Locate the cell with the specified text and output its [X, Y] center coordinate. 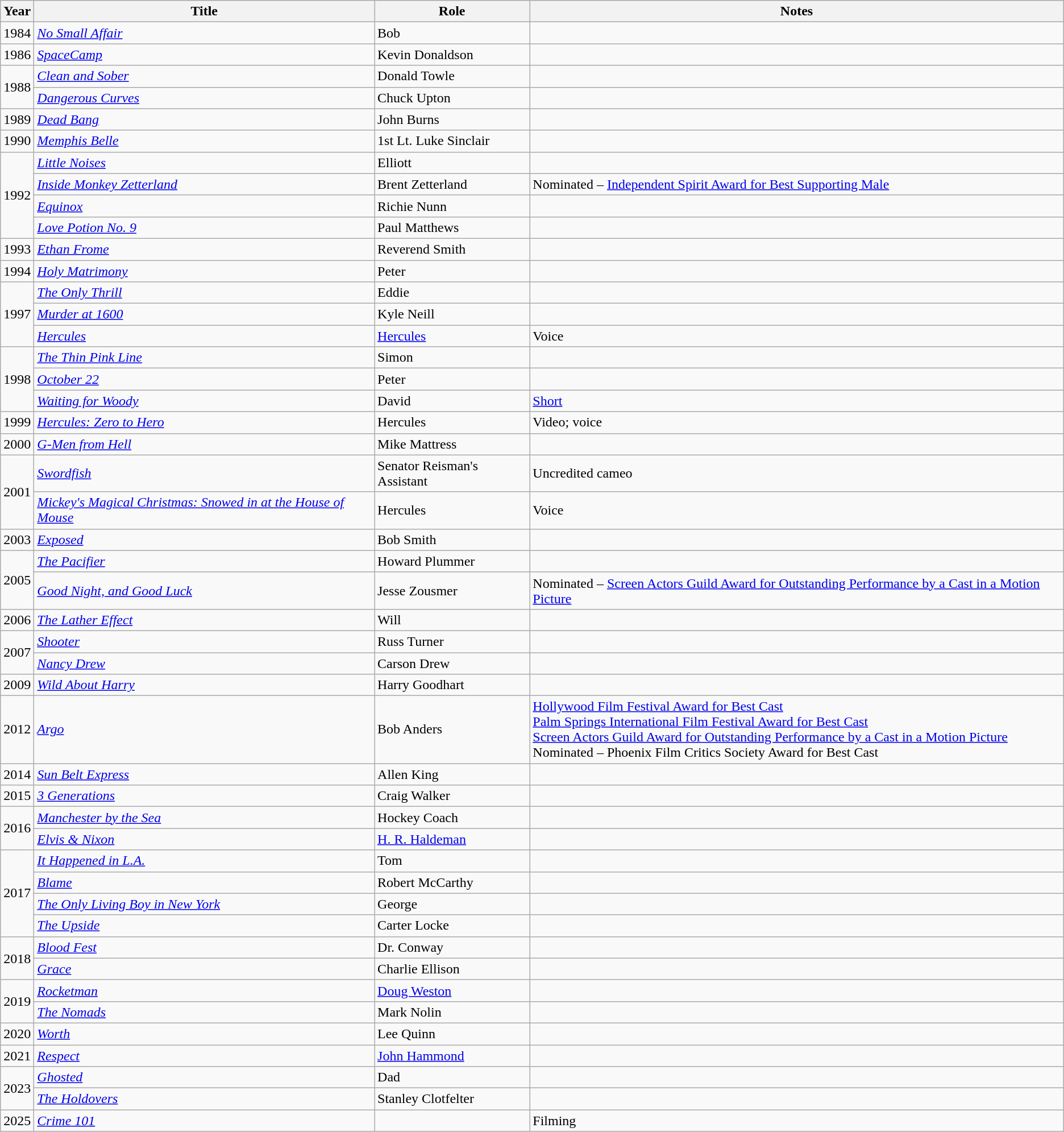
Donald Towle [452, 76]
Ethan Frome [205, 249]
John Burns [452, 119]
Eddie [452, 293]
Paul Matthews [452, 227]
1986 [17, 55]
The Only Living Boy in New York [205, 904]
1990 [17, 141]
Allen King [452, 774]
Elliott [452, 163]
2025 [17, 1121]
2016 [17, 828]
Tom [452, 861]
Lee Quinn [452, 1034]
Craig Walker [452, 796]
Shooter [205, 641]
1993 [17, 249]
1999 [17, 422]
The Holdovers [205, 1099]
1998 [17, 379]
October 22 [205, 379]
2018 [17, 958]
Hercules: Zero to Hero [205, 422]
The Upside [205, 926]
2000 [17, 444]
Wild About Harry [205, 685]
Worth [205, 1034]
Brent Zetterland [452, 184]
2009 [17, 685]
Equinox [205, 206]
Murder at 1600 [205, 314]
1997 [17, 314]
2023 [17, 1088]
Howard Plummer [452, 561]
Sun Belt Express [205, 774]
Year [17, 11]
Holy Matrimony [205, 271]
Notes [797, 11]
Dead Bang [205, 119]
Swordfish [205, 473]
Doug Weston [452, 990]
The Nomads [205, 1012]
Argo [205, 730]
Uncredited cameo [797, 473]
The Only Thrill [205, 293]
Elvis & Nixon [205, 839]
2003 [17, 540]
George [452, 904]
No Small Affair [205, 33]
The Pacifier [205, 561]
Short [797, 401]
Waiting for Woody [205, 401]
G-Men from Hell [205, 444]
Nancy Drew [205, 664]
Carter Locke [452, 926]
Will [452, 620]
Richie Nunn [452, 206]
1988 [17, 87]
Respect [205, 1056]
Kyle Neill [452, 314]
1989 [17, 119]
Dangerous Curves [205, 98]
1992 [17, 195]
2007 [17, 652]
Bob [452, 33]
Reverend Smith [452, 249]
2019 [17, 1001]
Role [452, 11]
Grace [205, 969]
2021 [17, 1056]
Stanley Clotfelter [452, 1099]
1st Lt. Luke Sinclair [452, 141]
Memphis Belle [205, 141]
Inside Monkey Zetterland [205, 184]
Title [205, 11]
Bob Anders [452, 730]
Chuck Upton [452, 98]
Good Night, and Good Luck [205, 590]
1994 [17, 271]
Dad [452, 1077]
2005 [17, 580]
Nominated – Screen Actors Guild Award for Outstanding Performance by a Cast in a Motion Picture [797, 590]
Kevin Donaldson [452, 55]
Clean and Sober [205, 76]
H. R. Haldeman [452, 839]
Mark Nolin [452, 1012]
Senator Reisman's Assistant [452, 473]
2020 [17, 1034]
2017 [17, 893]
Little Noises [205, 163]
2006 [17, 620]
Rocketman [205, 990]
It Happened in L.A. [205, 861]
Carson Drew [452, 664]
Blame [205, 882]
Mickey's Magical Christmas: Snowed in at the House of Mouse [205, 511]
Mike Mattress [452, 444]
1984 [17, 33]
Love Potion No. 9 [205, 227]
Manchester by the Sea [205, 818]
2001 [17, 492]
Filming [797, 1121]
Jesse Zousmer [452, 590]
Hockey Coach [452, 818]
Charlie Ellison [452, 969]
Video; voice [797, 422]
The Thin Pink Line [205, 358]
Blood Fest [205, 947]
Simon [452, 358]
Crime 101 [205, 1121]
Harry Goodhart [452, 685]
2012 [17, 730]
Robert McCarthy [452, 882]
3 Generations [205, 796]
Russ Turner [452, 641]
John Hammond [452, 1056]
SpaceCamp [205, 55]
The Lather Effect [205, 620]
David [452, 401]
Dr. Conway [452, 947]
Ghosted [205, 1077]
Bob Smith [452, 540]
Nominated – Independent Spirit Award for Best Supporting Male [797, 184]
2015 [17, 796]
2014 [17, 774]
Exposed [205, 540]
